Determine the [X, Y] coordinate at the center of the cell enclosing the given text.  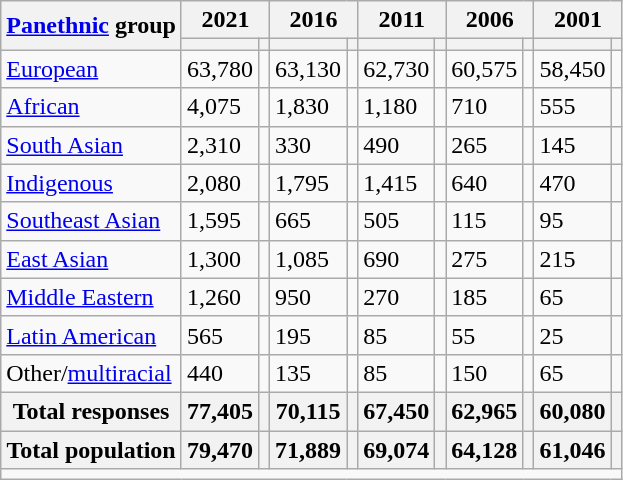
Middle Eastern [92, 297]
4,075 [220, 107]
25 [572, 335]
62,730 [396, 69]
1,260 [220, 297]
79,470 [220, 449]
2001 [578, 20]
Indigenous [92, 183]
Total population [92, 449]
505 [396, 221]
European [92, 69]
1,085 [308, 259]
490 [396, 145]
150 [484, 373]
470 [572, 183]
East Asian [92, 259]
565 [220, 335]
Panethnic group [92, 26]
185 [484, 297]
1,415 [396, 183]
Latin American [92, 335]
215 [572, 259]
2016 [314, 20]
265 [484, 145]
77,405 [220, 411]
1,180 [396, 107]
115 [484, 221]
195 [308, 335]
135 [308, 373]
64,128 [484, 449]
71,889 [308, 449]
1,595 [220, 221]
70,115 [308, 411]
690 [396, 259]
62,965 [484, 411]
640 [484, 183]
950 [308, 297]
Total responses [92, 411]
95 [572, 221]
Southeast Asian [92, 221]
2,080 [220, 183]
2006 [490, 20]
60,575 [484, 69]
2,310 [220, 145]
67,450 [396, 411]
Other/multiracial [92, 373]
710 [484, 107]
330 [308, 145]
63,780 [220, 69]
1,300 [220, 259]
555 [572, 107]
2011 [402, 20]
63,130 [308, 69]
African [92, 107]
South Asian [92, 145]
61,046 [572, 449]
270 [396, 297]
665 [308, 221]
1,830 [308, 107]
55 [484, 335]
69,074 [396, 449]
275 [484, 259]
2021 [225, 20]
145 [572, 145]
1,795 [308, 183]
440 [220, 373]
58,450 [572, 69]
60,080 [572, 411]
